Provide the (X, Y) coordinate of the cell's center where the given text is located.  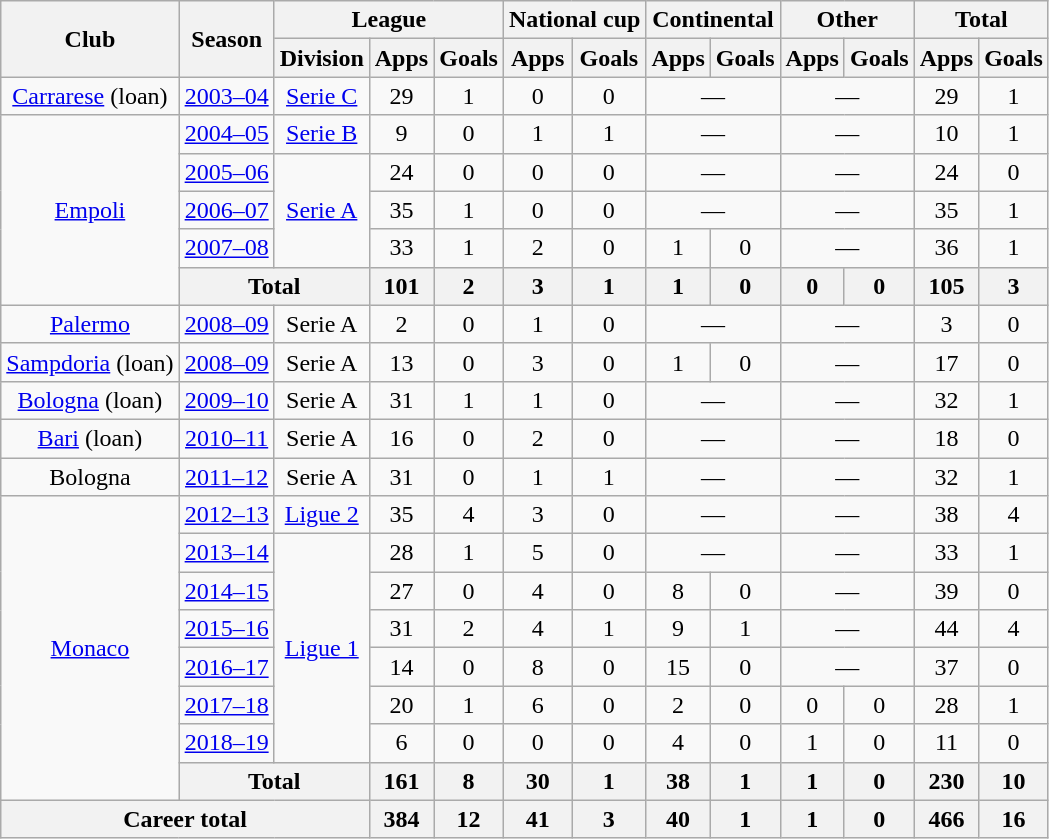
Career total (186, 819)
Palermo (90, 324)
2013–14 (226, 553)
Sampdoria (loan) (90, 362)
Carrarese (loan) (90, 96)
2004–05 (226, 134)
11 (946, 743)
2012–13 (226, 515)
44 (946, 629)
13 (401, 362)
2007–08 (226, 248)
5 (537, 553)
105 (946, 286)
Bologna (loan) (90, 400)
Monaco (90, 648)
2014–15 (226, 591)
20 (401, 705)
41 (537, 819)
Ligue 1 (322, 648)
17 (946, 362)
2006–07 (226, 210)
36 (946, 248)
2018–19 (226, 743)
161 (401, 781)
Continental (713, 20)
2017–18 (226, 705)
2010–11 (226, 438)
2009–10 (226, 400)
384 (401, 819)
Bari (loan) (90, 438)
14 (401, 667)
Club (90, 39)
12 (469, 819)
Empoli (90, 210)
Bologna (90, 477)
39 (946, 591)
101 (401, 286)
15 (678, 667)
18 (946, 438)
Division (322, 58)
37 (946, 667)
Other (847, 20)
2011–12 (226, 477)
2005–06 (226, 172)
466 (946, 819)
40 (678, 819)
27 (401, 591)
Serie B (322, 134)
2016–17 (226, 667)
National cup (574, 20)
League (388, 20)
Season (226, 39)
30 (537, 781)
Ligue 2 (322, 515)
Serie C (322, 96)
230 (946, 781)
2003–04 (226, 96)
2015–16 (226, 629)
